From the cell containing the given text, extract its center point as (x, y) coordinate. 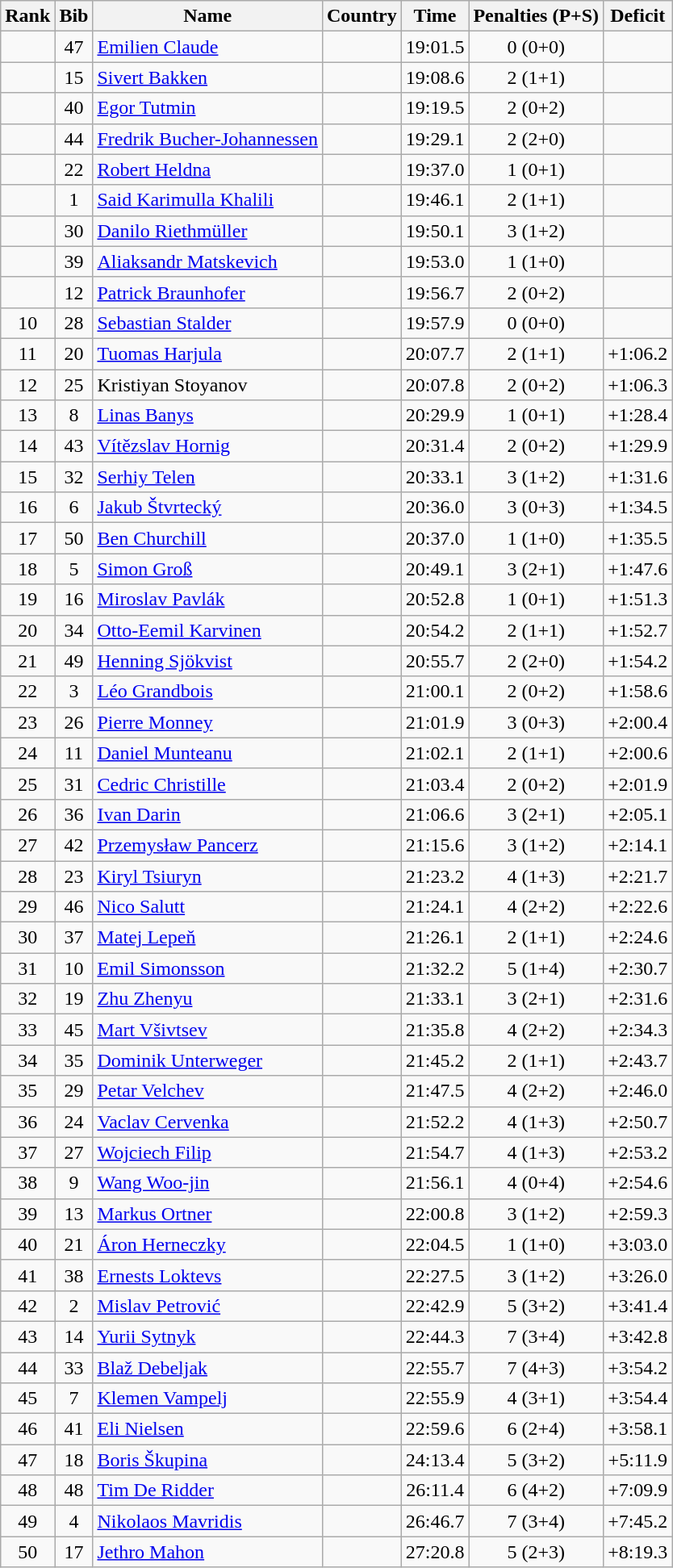
21:32.2 (435, 968)
22:00.8 (435, 1214)
27:20.8 (435, 1552)
Deficit (637, 16)
Henning Sjökvist (208, 661)
Sivert Bakken (208, 77)
Rank (27, 16)
19:19.5 (435, 108)
+2:01.9 (637, 784)
22:27.5 (435, 1275)
+1:58.6 (637, 692)
20:54.2 (435, 630)
+1:47.6 (637, 569)
+2:00.4 (637, 722)
+7:45.2 (637, 1521)
Emilien Claude (208, 47)
22:42.9 (435, 1306)
+3:26.0 (637, 1275)
21:23.2 (435, 876)
21:47.5 (435, 1091)
+2:54.6 (637, 1183)
Matej Lepeň (208, 938)
+1:06.2 (637, 353)
Kiryl Tsiuryn (208, 876)
Aliaksandr Matskevich (208, 261)
8 (74, 416)
19:29.1 (435, 139)
+1:34.5 (637, 508)
Bib (74, 16)
Ivan Darin (208, 814)
Eli Nielsen (208, 1429)
+5:11.9 (637, 1460)
Egor Tutmin (208, 108)
+1:51.3 (637, 600)
Nikolaos Mavridis (208, 1521)
21:33.1 (435, 999)
22:44.3 (435, 1336)
4 (74, 1521)
19:01.5 (435, 47)
26:46.7 (435, 1521)
5 (2+3) (536, 1552)
1 (74, 200)
Zhu Zhenyu (208, 999)
+2:00.6 (637, 753)
4 (3+1) (536, 1399)
Ernests Loktevs (208, 1275)
9 (74, 1183)
+2:59.3 (637, 1214)
21:45.2 (435, 1060)
24:13.4 (435, 1460)
4 (0+4) (536, 1183)
7 (74, 1399)
Dominik Unterweger (208, 1060)
Léo Grandbois (208, 692)
Robert Heldna (208, 169)
+2:14.1 (637, 845)
19:08.6 (435, 77)
21:01.9 (435, 722)
Yurii Sytnyk (208, 1336)
+3:58.1 (637, 1429)
Simon Groß (208, 569)
6 (74, 508)
21:02.1 (435, 753)
22:59.6 (435, 1429)
+2:43.7 (637, 1060)
20:37.0 (435, 538)
+8:19.3 (637, 1552)
+2:22.6 (637, 907)
5 (1+4) (536, 968)
Sebastian Stalder (208, 323)
+1:52.7 (637, 630)
21:06.6 (435, 814)
Otto-Eemil Karvinen (208, 630)
6 (4+2) (536, 1491)
Áron Herneczky (208, 1244)
20:07.8 (435, 385)
3 (74, 692)
19:57.9 (435, 323)
Jethro Mahon (208, 1552)
Daniel Munteanu (208, 753)
5 (74, 569)
+3:54.4 (637, 1399)
+2:21.7 (637, 876)
20:29.9 (435, 416)
Klemen Vampelj (208, 1399)
19:37.0 (435, 169)
Emil Simonsson (208, 968)
Linas Banys (208, 416)
+1:06.3 (637, 385)
+1:35.5 (637, 538)
+2:46.0 (637, 1091)
21:52.2 (435, 1122)
20:07.7 (435, 353)
+2:30.7 (637, 968)
20:36.0 (435, 508)
Vítězslav Hornig (208, 446)
Nico Salutt (208, 907)
21:56.1 (435, 1183)
20:31.4 (435, 446)
19:53.0 (435, 261)
6 (2+4) (536, 1429)
Country (362, 16)
19:50.1 (435, 231)
26:11.4 (435, 1491)
Jakub Štvrtecký (208, 508)
19:46.1 (435, 200)
Tuomas Harjula (208, 353)
Patrick Braunhofer (208, 292)
+1:54.2 (637, 661)
Fredrik Bucher-Johannessen (208, 139)
20:33.1 (435, 477)
Przemysław Pancerz (208, 845)
20:49.1 (435, 569)
21:54.7 (435, 1152)
Vaclav Cervenka (208, 1122)
7 (4+3) (536, 1368)
+2:31.6 (637, 999)
+1:28.4 (637, 416)
Markus Ortner (208, 1214)
Penalties (P+S) (536, 16)
+3:54.2 (637, 1368)
Boris Škupina (208, 1460)
+3:41.4 (637, 1306)
Danilo Riethmüller (208, 231)
21:03.4 (435, 784)
Said Karimulla Khalili (208, 200)
22:55.7 (435, 1368)
+1:31.6 (637, 477)
Tim De Ridder (208, 1491)
Blaž Debeljak (208, 1368)
+2:53.2 (637, 1152)
21:00.1 (435, 692)
Miroslav Pavlák (208, 600)
+2:50.7 (637, 1122)
+7:09.9 (637, 1491)
+3:42.8 (637, 1336)
22:55.9 (435, 1399)
20:55.7 (435, 661)
Time (435, 16)
Mart Všivtsev (208, 1030)
Wojciech Filip (208, 1152)
Cedric Christille (208, 784)
Name (208, 16)
2 (74, 1306)
+1:29.9 (637, 446)
+2:34.3 (637, 1030)
21:24.1 (435, 907)
Ben Churchill (208, 538)
+2:05.1 (637, 814)
+3:03.0 (637, 1244)
Wang Woo-jin (208, 1183)
21:15.6 (435, 845)
21:26.1 (435, 938)
20:52.8 (435, 600)
Kristiyan Stoyanov (208, 385)
Serhiy Telen (208, 477)
19:56.7 (435, 292)
Petar Velchev (208, 1091)
22:04.5 (435, 1244)
+2:24.6 (637, 938)
Mislav Petrović (208, 1306)
21:35.8 (435, 1030)
Pierre Monney (208, 722)
